Identify which cell holds the provided text, then report its (x, y) central coordinate. 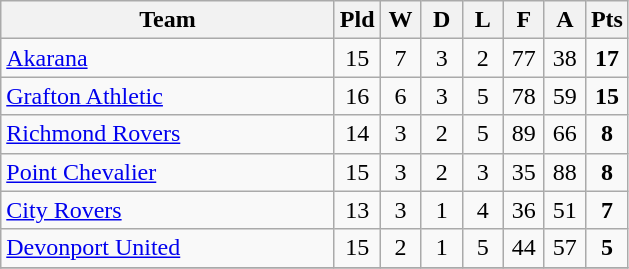
13 (357, 210)
Richmond Rovers (168, 134)
59 (564, 96)
57 (564, 248)
L (482, 20)
Team (168, 20)
Devonport United (168, 248)
D (442, 20)
Pts (606, 20)
A (564, 20)
51 (564, 210)
14 (357, 134)
88 (564, 172)
36 (524, 210)
44 (524, 248)
66 (564, 134)
Grafton Athletic (168, 96)
77 (524, 58)
35 (524, 172)
89 (524, 134)
78 (524, 96)
Point Chevalier (168, 172)
W (400, 20)
16 (357, 96)
Pld (357, 20)
F (524, 20)
4 (482, 210)
City Rovers (168, 210)
38 (564, 58)
6 (400, 96)
Akarana (168, 58)
17 (606, 58)
